Scan for the cell matching the given text and deliver its [x, y] coordinate at center. 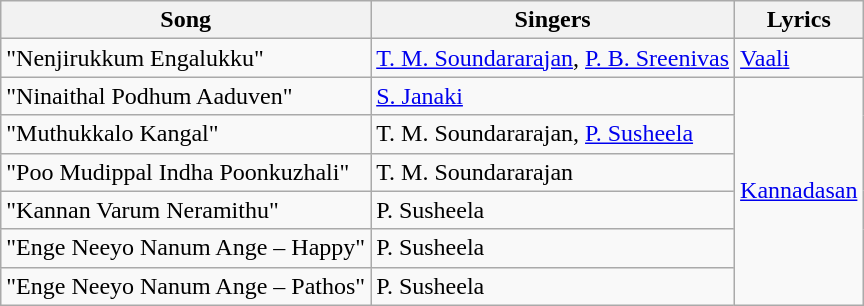
S. Janaki [553, 96]
Vaali [799, 58]
Singers [553, 20]
"Enge Neeyo Nanum Ange – Pathos" [186, 286]
"Nenjirukkum Engalukku" [186, 58]
"Kannan Varum Neramithu" [186, 210]
Lyrics [799, 20]
"Muthukkalo Kangal" [186, 134]
"Ninaithal Podhum Aaduven" [186, 96]
Song [186, 20]
T. M. Soundararajan, P. Susheela [553, 134]
T. M. Soundararajan, P. B. Sreenivas [553, 58]
Kannadasan [799, 191]
"Enge Neeyo Nanum Ange – Happy" [186, 248]
T. M. Soundararajan [553, 172]
"Poo Mudippal Indha Poonkuzhali" [186, 172]
